Return (x, y) of the center of cell containing provided text 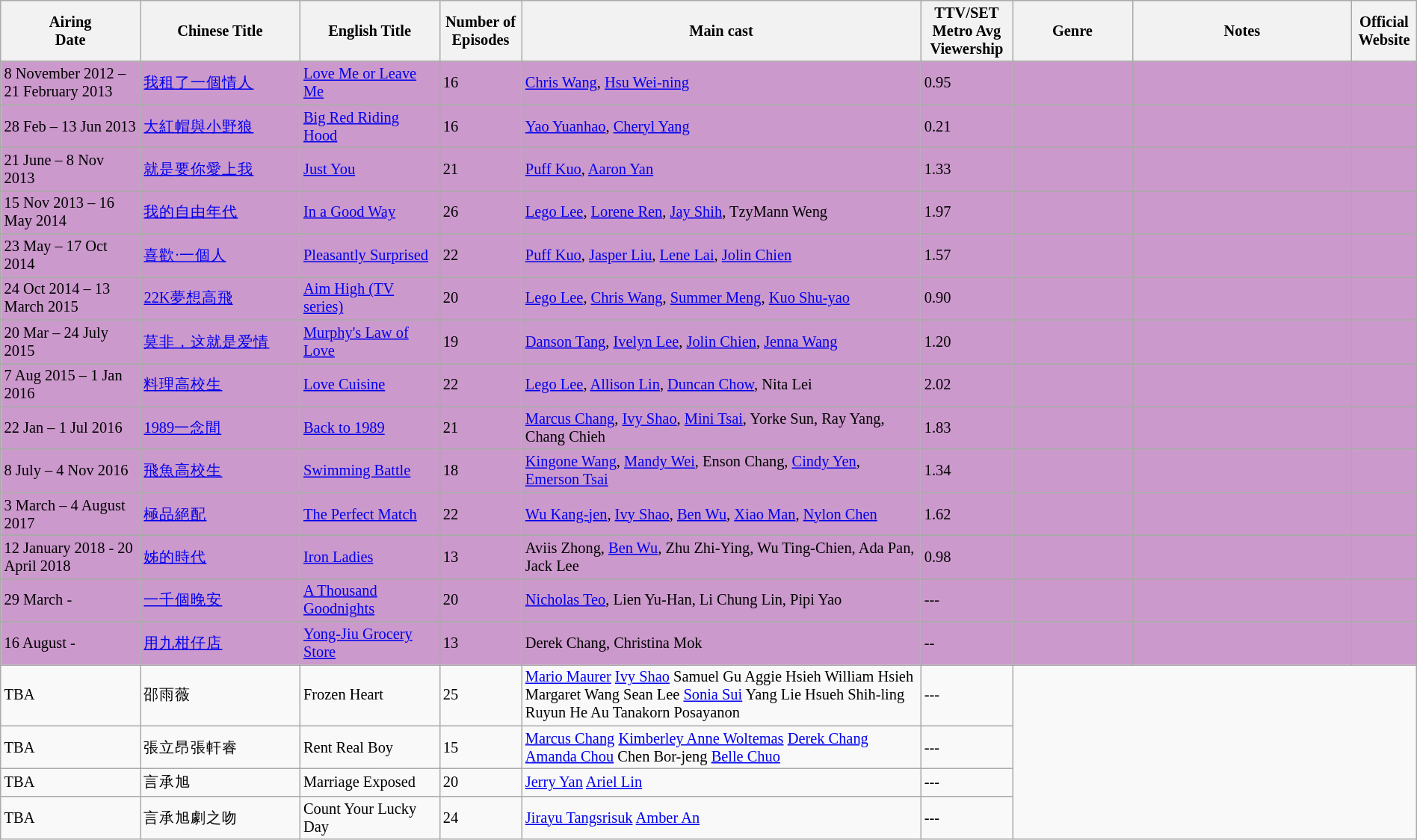
Marcus Chang Kimberley Anne Woltemas Derek Chang Amanda Chou Chen Bor-jeng Belle Chuo (721, 747)
Murphy's Law of Love (369, 342)
Love Me or Leave Me (369, 83)
邵雨薇 (220, 695)
24 (481, 818)
張立昂張軒睿 (220, 747)
21 June – 8 Nov 2013 (70, 169)
1.97 (967, 212)
Marcus Chang, Ivy Shao, Mini Tsai, Yorke Sun, Ray Yang, Chang Chieh (721, 427)
Puff Kuo, Aaron Yan (721, 169)
Frozen Heart (369, 695)
15 (481, 747)
一千個晚安 (220, 600)
Yao Yuanhao, Cheryl Yang (721, 126)
Lego Lee, Chris Wang, Summer Meng, Kuo Shu-yao (721, 298)
-- (967, 643)
Main cast (721, 31)
極品絕配 (220, 514)
言承旭 (220, 782)
18 (481, 471)
8 July – 4 Nov 2016 (70, 471)
Aim High (TV series) (369, 298)
Yong-Jiu Grocery Store (369, 643)
20 Mar – 24 July 2015 (70, 342)
Chris Wang, Hsu Wei-ning (721, 83)
我租了一個情人 (220, 83)
26 (481, 212)
1.62 (967, 514)
Nicholas Teo, Lien Yu-Han, Li Chung Lin, Pipi Yao (721, 600)
12 January 2018 - 20 April 2018 (70, 557)
Swimming Battle (369, 471)
Danson Tang, Ivelyn Lee, Jolin Chien, Jenna Wang (721, 342)
Jerry Yan Ariel Lin (721, 782)
Lego Lee, Lorene Ren, Jay Shih, TzyMann Weng (721, 212)
Mario Maurer Ivy Shao Samuel Gu Aggie Hsieh William Hsieh Margaret Wang Sean Lee Sonia Sui Yang Lie Hsueh Shih-ling Ruyun He Au Tanakorn Posayanon (721, 695)
0.90 (967, 298)
我的自由年代 (220, 212)
AiringDate (70, 31)
19 (481, 342)
Jirayu Tangsrisuk Amber An (721, 818)
飛魚高校生 (220, 471)
就是要你愛上我 (220, 169)
Genre (1072, 31)
The Perfect Match (369, 514)
29 March - (70, 600)
Number of Episodes (481, 31)
English Title (369, 31)
Puff Kuo, Jasper Liu, Lene Lai, Jolin Chien (721, 256)
Love Cuisine (369, 385)
0.21 (967, 126)
23 May – 17 Oct 2014 (70, 256)
Back to 1989 (369, 427)
24 Oct 2014 – 13 March 2015 (70, 298)
Kingone Wang, Mandy Wei, Enson Chang, Cindy Yen, Emerson Tsai (721, 471)
22 Jan – 1 Jul 2016 (70, 427)
8 November 2012 –21 February 2013 (70, 83)
Just You (369, 169)
Derek Chang, Christina Mok (721, 643)
Aviis Zhong, Ben Wu, Zhu Zhi-Ying, Wu Ting-Chien, Ada Pan, Jack Lee (721, 557)
Wu Kang-jen, Ivy Shao, Ben Wu, Xiao Man, Nylon Chen (721, 514)
1.83 (967, 427)
0.95 (967, 83)
Rent Real Boy (369, 747)
15 Nov 2013 – 16 May 2014 (70, 212)
28 Feb – 13 Jun 2013 (70, 126)
Pleasantly Surprised (369, 256)
用九柑仔店 (220, 643)
1.57 (967, 256)
大紅帽與小野狼 (220, 126)
Lego Lee, Allison Lin, Duncan Chow, Nita Lei (721, 385)
姊的時代 (220, 557)
16 August - (70, 643)
3 March – 4 August 2017 (70, 514)
Marriage Exposed (369, 782)
Big Red Riding Hood (369, 126)
1.34 (967, 471)
22K夢想高飛 (220, 298)
Chinese Title (220, 31)
Count Your Lucky Day (369, 818)
In a Good Way (369, 212)
1.20 (967, 342)
莫非，这就是爱情 (220, 342)
Notes (1242, 31)
料理高校生 (220, 385)
1989一念間 (220, 427)
Official Website (1384, 31)
1.33 (967, 169)
TTV/SET Metro Avg Viewership (967, 31)
25 (481, 695)
喜歡·一個人 (220, 256)
0.98 (967, 557)
2.02 (967, 385)
7 Aug 2015 – 1 Jan 2016 (70, 385)
Iron Ladies (369, 557)
A Thousand Goodnights (369, 600)
言承旭劇之吻 (220, 818)
